For the text-containing cell, return its midpoint in (X, Y) coordinate format. 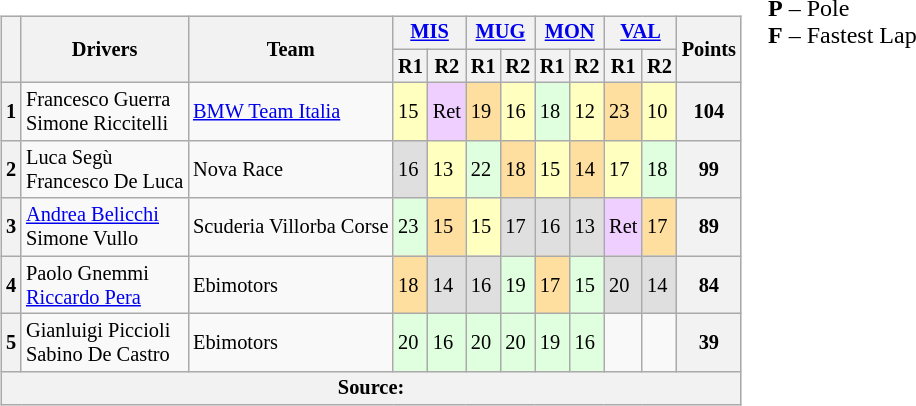
104 (709, 112)
VAL (640, 33)
39 (709, 343)
84 (709, 285)
89 (709, 227)
Points (709, 50)
22 (484, 170)
4 (11, 285)
Francesco Guerra Simone Riccitelli (104, 112)
Team (290, 50)
99 (709, 170)
Luca Segù Francesco De Luca (104, 170)
2 (11, 170)
MON (570, 33)
MUG (500, 33)
Nova Race (290, 170)
12 (588, 112)
Scuderia Villorba Corse (290, 227)
MIS (430, 33)
Gianluigi Piccioli Sabino De Castro (104, 343)
Source: (371, 388)
10 (660, 112)
1 (11, 112)
5 (11, 343)
BMW Team Italia (290, 112)
Paolo Gnemmi Riccardo Pera (104, 285)
3 (11, 227)
Andrea Belicchi Simone Vullo (104, 227)
Drivers (104, 50)
